For the text-containing cell, return its midpoint in [X, Y] coordinate format. 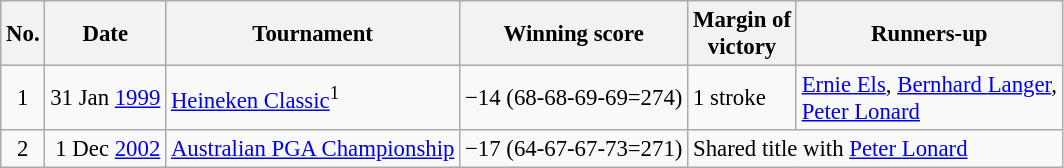
1 Dec 2002 [106, 149]
2 [23, 149]
Date [106, 34]
−17 (64-67-67-73=271) [574, 149]
No. [23, 34]
Ernie Els, Bernhard Langer, Peter Lonard [929, 98]
Runners-up [929, 34]
−14 (68-68-69-69=274) [574, 98]
Heineken Classic1 [313, 98]
1 stroke [742, 98]
Margin ofvictory [742, 34]
Winning score [574, 34]
Tournament [313, 34]
Shared title with Peter Lonard [876, 149]
1 [23, 98]
31 Jan 1999 [106, 98]
Australian PGA Championship [313, 149]
